For the text-containing cell, return its midpoint in (x, y) coordinate format. 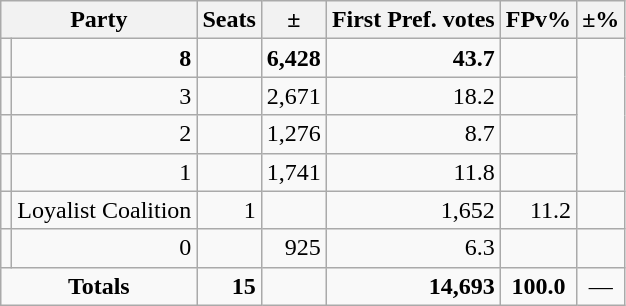
100.0 (538, 286)
First Pref. votes (413, 20)
Loyalist Coalition (104, 210)
— (601, 286)
14,693 (413, 286)
8 (104, 58)
925 (294, 248)
2,671 (294, 96)
11.2 (538, 210)
±% (601, 20)
11.8 (413, 172)
1,741 (294, 172)
43.7 (413, 58)
18.2 (413, 96)
6.3 (413, 248)
6,428 (294, 58)
Seats (229, 20)
1,652 (413, 210)
1,276 (294, 134)
± (294, 20)
Party (99, 20)
FPv% (538, 20)
Totals (99, 286)
2 (104, 134)
8.7 (413, 134)
15 (229, 286)
0 (104, 248)
3 (104, 96)
